Provide the (X, Y) coordinate of the cell's center where the given text is located.  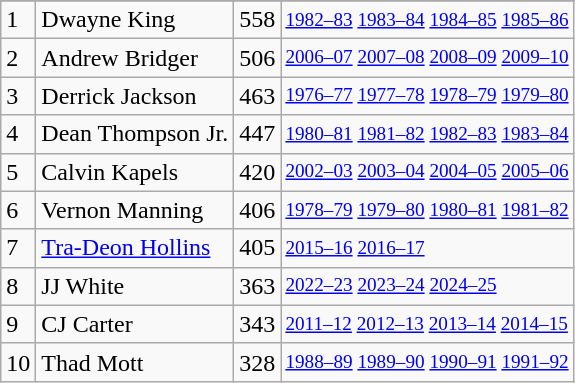
4 (18, 134)
2002–03 2003–04 2004–05 2005–06 (427, 172)
JJ White (135, 286)
3 (18, 96)
10 (18, 362)
1982–83 1983–84 1984–85 1985–86 (427, 20)
506 (258, 58)
2015–16 2016–17 (427, 248)
463 (258, 96)
Dwayne King (135, 20)
6 (18, 210)
406 (258, 210)
CJ Carter (135, 324)
8 (18, 286)
2006–07 2007–08 2008–09 2009–10 (427, 58)
343 (258, 324)
1978–79 1979–80 1980–81 1981–82 (427, 210)
1 (18, 20)
Dean Thompson Jr. (135, 134)
2 (18, 58)
9 (18, 324)
5 (18, 172)
Derrick Jackson (135, 96)
1976–77 1977–78 1978–79 1979–80 (427, 96)
Calvin Kapels (135, 172)
405 (258, 248)
363 (258, 286)
558 (258, 20)
328 (258, 362)
Andrew Bridger (135, 58)
1988–89 1989–90 1990–91 1991–92 (427, 362)
Thad Mott (135, 362)
420 (258, 172)
2011–12 2012–13 2013–14 2014–15 (427, 324)
7 (18, 248)
1980–81 1981–82 1982–83 1983–84 (427, 134)
2022–23 2023–24 2024–25 (427, 286)
Tra-Deon Hollins (135, 248)
447 (258, 134)
Vernon Manning (135, 210)
